Search for the cell housing the specified text and yield its [x, y] center coordinate. 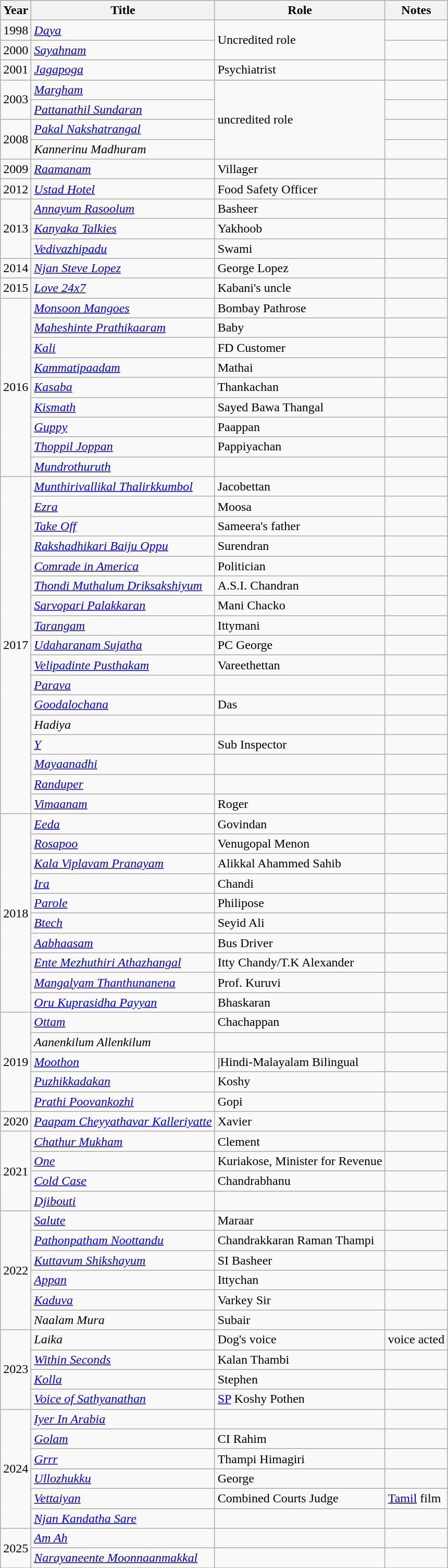
Gopi [300, 1101]
Sameera's father [300, 526]
Kuriakose, Minister for Revenue [300, 1161]
Pattanathil Sundaran [123, 109]
2009 [16, 169]
Daya [123, 30]
Politician [300, 566]
Prathi Poovankozhi [123, 1101]
Bhaskaran [300, 1002]
Koshy [300, 1082]
Yakhoob [300, 228]
Paapam Cheyyathavar Kalleriyatte [123, 1121]
2020 [16, 1121]
Paappan [300, 427]
Rosapoo [123, 843]
Kali [123, 348]
PC George [300, 645]
Djibouti [123, 1200]
Ira [123, 884]
Ittychan [300, 1280]
Moosa [300, 506]
Mangalyam Thanthunanena [123, 983]
Bombay Pathrose [300, 308]
Thampi Himagiri [300, 1459]
Das [300, 705]
Kolla [123, 1379]
Sub Inspector [300, 744]
Mathai [300, 367]
Tarangam [123, 626]
2016 [16, 388]
Naalam Mura [123, 1320]
2014 [16, 268]
2012 [16, 189]
Pathonpatham Noottandu [123, 1241]
Seyid Ali [300, 923]
Swami [300, 249]
Eeda [123, 824]
Thankachan [300, 387]
Guppy [123, 427]
Raamanam [123, 169]
Njan Steve Lopez [123, 268]
Year [16, 10]
Dog's voice [300, 1340]
Ustad Hotel [123, 189]
Cold Case [123, 1181]
Maraar [300, 1221]
Udaharanam Sujatha [123, 645]
2022 [16, 1270]
Parava [123, 685]
Take Off [123, 526]
2023 [16, 1369]
Love 24x7 [123, 288]
Kammatipaadam [123, 367]
Chandrakkaran Raman Thampi [300, 1241]
|Hindi-Malayalam Bilingual [300, 1062]
voice acted [416, 1340]
Ittymani [300, 626]
Velipadinte Pusthakam [123, 665]
Bus Driver [300, 943]
Mani Chacko [300, 606]
Kannerinu Madhuram [123, 149]
Chachappan [300, 1022]
2008 [16, 139]
Kanyaka Talkies [123, 228]
Food Safety Officer [300, 189]
FD Customer [300, 348]
Prof. Kuruvi [300, 983]
Within Seconds [123, 1359]
A.S.I. Chandran [300, 586]
Subair [300, 1320]
Mundrothuruth [123, 467]
Njan Kandatha Sare [123, 1518]
Voice of Sathyanathan [123, 1399]
Ottam [123, 1022]
Philipose [300, 903]
Thondi Muthalum Driksakshiyum [123, 586]
Sarvopari Palakkaran [123, 606]
Notes [416, 10]
2024 [16, 1468]
2021 [16, 1171]
2018 [16, 913]
Salute [123, 1221]
Surendran [300, 546]
Title [123, 10]
Golam [123, 1439]
2015 [16, 288]
Vedivazhipadu [123, 249]
Itty Chandy/T.K Alexander [300, 963]
Narayaneente Moonnaanmakkal [123, 1558]
Kalan Thambi [300, 1359]
2019 [16, 1062]
Aanenkilum Allenkilum [123, 1042]
Kala Viplavam Pranayam [123, 863]
Hadiya [123, 725]
Chandi [300, 884]
uncredited role [300, 119]
Sayahnam [123, 50]
Chathur Mukham [123, 1141]
Iyer In Arabia [123, 1419]
Baby [300, 328]
Appan [123, 1280]
2013 [16, 228]
CI Rahim [300, 1439]
Btech [123, 923]
Margham [123, 90]
Roger [300, 804]
Uncredited role [300, 40]
George [300, 1478]
Venugopal Menon [300, 843]
2003 [16, 100]
SP Koshy Pothen [300, 1399]
Munthirivallikal Thalirkkumbol [123, 486]
Kaduva [123, 1300]
Aabhaasam [123, 943]
Annayum Rasoolum [123, 209]
Kasaba [123, 387]
Kuttavum Shikshayum [123, 1260]
Grrr [123, 1459]
Parole [123, 903]
Psychiatrist [300, 70]
Basheer [300, 209]
Kabani's uncle [300, 288]
Am Ah [123, 1538]
Goodalochana [123, 705]
Ullozhukku [123, 1478]
Chandrabhanu [300, 1181]
Vimaanam [123, 804]
Xavier [300, 1121]
SI Basheer [300, 1260]
Jacobettan [300, 486]
2000 [16, 50]
Stephen [300, 1379]
Combined Courts Judge [300, 1498]
Kismath [123, 407]
Maheshinte Prathikaaram [123, 328]
Mayaanadhi [123, 764]
1998 [16, 30]
2001 [16, 70]
Alikkal Ahammed Sahib [300, 863]
George Lopez [300, 268]
Vareethettan [300, 665]
Ezra [123, 506]
Jagapoga [123, 70]
2025 [16, 1548]
Rakshadhikari Baiju Oppu [123, 546]
Oru Kuprasidha Payyan [123, 1002]
Puzhikkadakan [123, 1082]
Villager [300, 169]
Varkey Sir [300, 1300]
Monsoon Mangoes [123, 308]
Laika [123, 1340]
Tamil film [416, 1498]
Moothon [123, 1062]
Pakal Nakshatrangal [123, 129]
Sayed Bawa Thangal [300, 407]
One [123, 1161]
2017 [16, 645]
Role [300, 10]
Pappiyachan [300, 447]
Randuper [123, 784]
Govindan [300, 824]
Ente Mezhuthiri Athazhangal [123, 963]
Vettaiyan [123, 1498]
Comrade in America [123, 566]
Y [123, 744]
Clement [300, 1141]
Thoppil Joppan [123, 447]
